Scan for the cell matching the given text and deliver its [X, Y] coordinate at center. 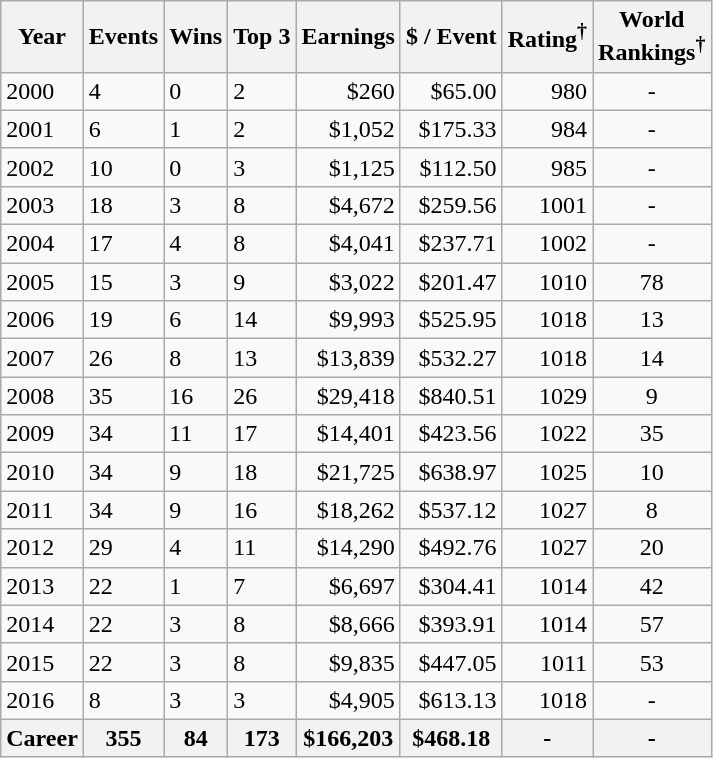
$ / Event [451, 37]
Wins [196, 37]
$65.00 [451, 91]
2008 [42, 396]
WorldRankings† [652, 37]
$3,022 [348, 282]
$525.95 [451, 320]
Year [42, 37]
$13,839 [348, 358]
1002 [547, 244]
$304.41 [451, 586]
1011 [547, 662]
$4,905 [348, 700]
19 [123, 320]
7 [262, 586]
2014 [42, 624]
$1,125 [348, 167]
173 [262, 738]
2016 [42, 700]
$4,041 [348, 244]
2012 [42, 548]
$14,290 [348, 548]
$468.18 [451, 738]
Top 3 [262, 37]
$260 [348, 91]
1010 [547, 282]
$613.13 [451, 700]
1022 [547, 434]
$29,418 [348, 396]
15 [123, 282]
$9,835 [348, 662]
$393.91 [451, 624]
$14,401 [348, 434]
2001 [42, 129]
$21,725 [348, 472]
2013 [42, 586]
$1,052 [348, 129]
$492.76 [451, 548]
$18,262 [348, 510]
1025 [547, 472]
2007 [42, 358]
78 [652, 282]
2011 [42, 510]
$4,672 [348, 205]
$9,993 [348, 320]
2000 [42, 91]
355 [123, 738]
2005 [42, 282]
$8,666 [348, 624]
2006 [42, 320]
985 [547, 167]
42 [652, 586]
1001 [547, 205]
$840.51 [451, 396]
$259.56 [451, 205]
53 [652, 662]
20 [652, 548]
29 [123, 548]
2003 [42, 205]
$423.56 [451, 434]
984 [547, 129]
$6,697 [348, 586]
Events [123, 37]
Career [42, 738]
2009 [42, 434]
Rating† [547, 37]
2010 [42, 472]
84 [196, 738]
Earnings [348, 37]
$532.27 [451, 358]
2015 [42, 662]
$638.97 [451, 472]
57 [652, 624]
980 [547, 91]
$237.71 [451, 244]
$166,203 [348, 738]
2004 [42, 244]
$537.12 [451, 510]
2002 [42, 167]
1029 [547, 396]
$447.05 [451, 662]
$201.47 [451, 282]
$175.33 [451, 129]
$112.50 [451, 167]
